For the text-containing cell, return its midpoint in (X, Y) coordinate format. 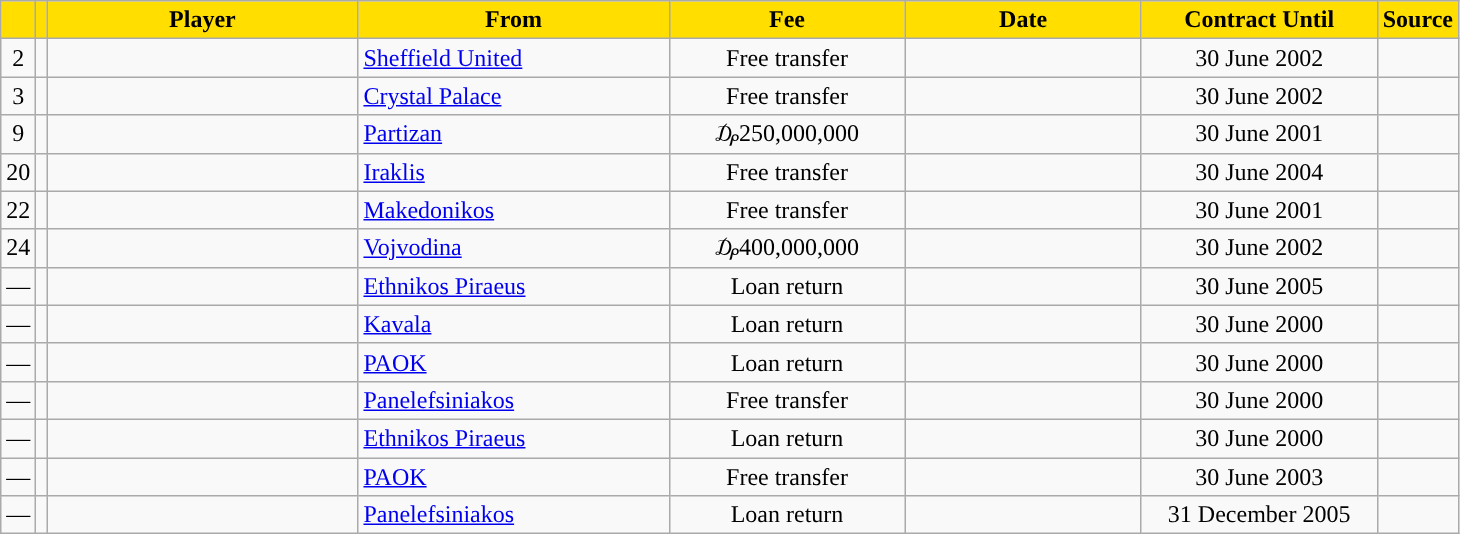
Source (1418, 20)
Contract Until (1259, 20)
₯400,000,000 (787, 248)
31 December 2005 (1259, 515)
Player (202, 20)
Kavala (514, 324)
30 June 2003 (1259, 477)
2 (18, 58)
Iraklis (514, 172)
Vojvodina (514, 248)
3 (18, 96)
From (514, 20)
Partizan (514, 134)
Fee (787, 20)
30 June 2005 (1259, 286)
Crystal Palace (514, 96)
Makedonikos (514, 210)
₯250,000,000 (787, 134)
24 (18, 248)
9 (18, 134)
20 (18, 172)
22 (18, 210)
30 June 2004 (1259, 172)
Sheffield United (514, 58)
Date (1023, 20)
